Determine the [x, y] coordinate at the center of the cell enclosing the given text.  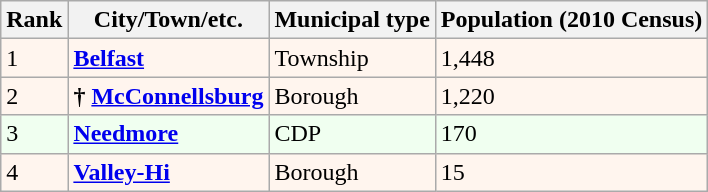
170 [571, 134]
Municipal type [352, 20]
CDP [352, 134]
Population (2010 Census) [571, 20]
Township [352, 58]
4 [34, 172]
1,220 [571, 96]
1 [34, 58]
Needmore [168, 134]
† McConnellsburg [168, 96]
Valley-Hi [168, 172]
Rank [34, 20]
1,448 [571, 58]
City/Town/etc. [168, 20]
2 [34, 96]
Belfast [168, 58]
3 [34, 134]
15 [571, 172]
